Extract the [X, Y] coordinate from the center of the cell holding the provided text.  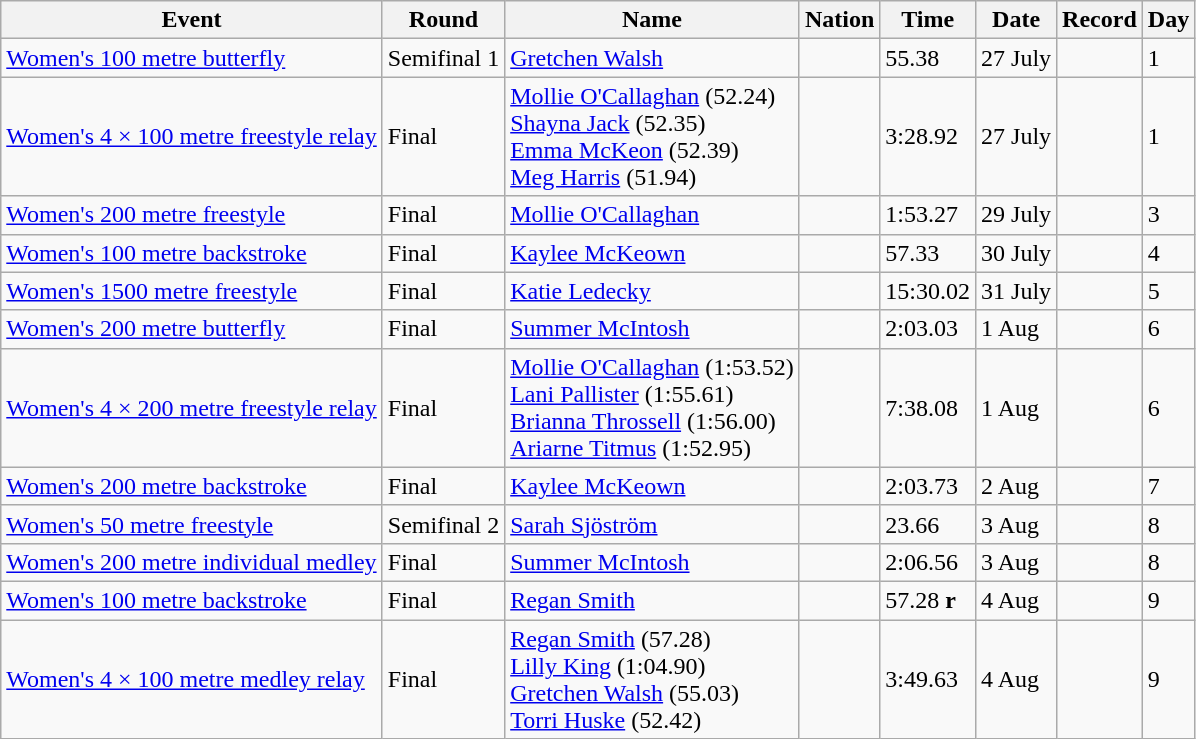
29 July [1016, 215]
57.28 r [928, 600]
Women's 200 metre backstroke [192, 486]
Day [1168, 20]
Mollie O'Callaghan (52.24) Shayna Jack (52.35) Emma McKeon (52.39) Meg Harris (51.94) [652, 136]
4 [1168, 253]
Name [652, 20]
Katie Ledecky [652, 291]
Event [192, 20]
5 [1168, 291]
15:30.02 [928, 291]
Sarah Sjöström [652, 524]
2:03.03 [928, 329]
Semifinal 1 [443, 58]
Women's 1500 metre freestyle [192, 291]
3:49.63 [928, 680]
2:03.73 [928, 486]
Record [1100, 20]
Date [1016, 20]
Women's 100 metre butterfly [192, 58]
Mollie O'Callaghan (1:53.52) Lani Pallister (1:55.61) Brianna Throssell (1:56.00) Ariarne Titmus (1:52.95) [652, 408]
23.66 [928, 524]
3 [1168, 215]
55.38 [928, 58]
Nation [839, 20]
1:53.27 [928, 215]
Women's 200 metre individual medley [192, 562]
3:28.92 [928, 136]
30 July [1016, 253]
Mollie O'Callaghan [652, 215]
2 Aug [1016, 486]
Round [443, 20]
Women's 4 × 200 metre freestyle relay [192, 408]
Women's 200 metre freestyle [192, 215]
Women's 4 × 100 metre medley relay [192, 680]
Semifinal 2 [443, 524]
31 July [1016, 291]
Women's 4 × 100 metre freestyle relay [192, 136]
Gretchen Walsh [652, 58]
2:06.56 [928, 562]
7 [1168, 486]
7:38.08 [928, 408]
Women's 50 metre freestyle [192, 524]
Regan Smith (57.28) Lilly King (1:04.90)Gretchen Walsh (55.03)Torri Huske (52.42) [652, 680]
Regan Smith [652, 600]
Women's 200 metre butterfly [192, 329]
Time [928, 20]
57.33 [928, 253]
